Provide the [x, y] coordinate of the cell's center where the given text is located.  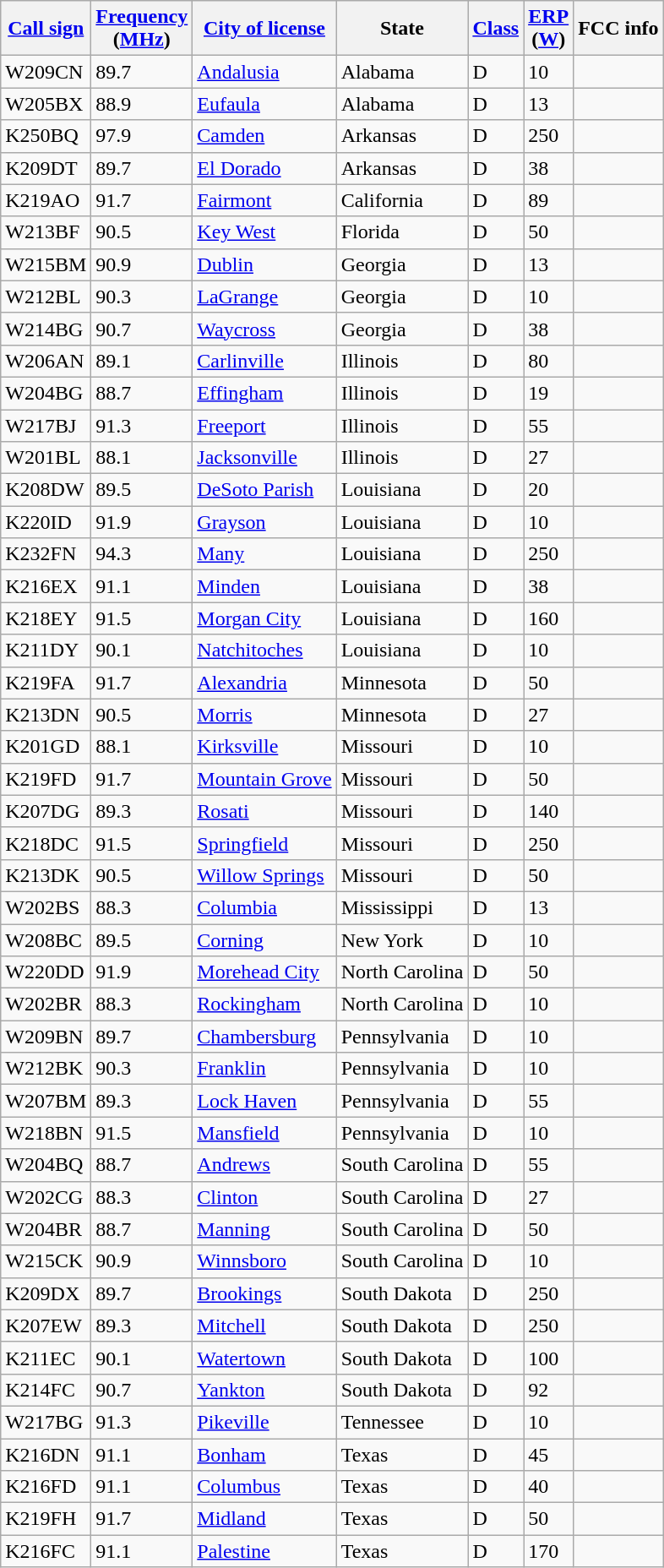
Andalusia [264, 72]
W207BM [46, 1101]
Jacksonville [264, 458]
W201BL [46, 458]
ERP(W) [549, 29]
Waycross [264, 329]
K219FA [46, 683]
K220ID [46, 522]
Brookings [264, 1293]
K209DT [46, 168]
K219FH [46, 1519]
W202CG [46, 1197]
K201GD [46, 747]
Bonham [264, 1454]
W218BN [46, 1133]
Mitchell [264, 1326]
Columbus [264, 1487]
K216FC [46, 1551]
Mountain Grove [264, 779]
W208BC [46, 940]
40 [549, 1487]
Dublin [264, 264]
Midland [264, 1519]
K207EW [46, 1326]
Eufaula [264, 104]
Frequency(MHz) [142, 29]
LaGrange [264, 297]
Franklin [264, 1069]
Manning [264, 1229]
K218EY [46, 618]
K213DK [46, 875]
W206AN [46, 361]
Andrews [264, 1165]
140 [549, 811]
W217BG [46, 1422]
Alexandria [264, 683]
Columbia [264, 907]
Key West [264, 232]
K216FD [46, 1487]
FCC info [618, 29]
80 [549, 361]
Corning [264, 940]
W204BG [46, 393]
Watertown [264, 1358]
K214FC [46, 1390]
Rockingham [264, 1004]
Camden [264, 136]
Class [496, 29]
Yankton [264, 1390]
19 [549, 393]
California [402, 200]
92 [549, 1390]
Many [264, 554]
Minden [264, 586]
W209BN [46, 1037]
160 [549, 618]
W212BL [46, 297]
Mississippi [402, 907]
89 [549, 200]
State [402, 29]
89.1 [142, 361]
Pikeville [264, 1422]
W215BM [46, 264]
K250BQ [46, 136]
Florida [402, 232]
W213BF [46, 232]
K207DG [46, 811]
Willow Springs [264, 875]
K219FD [46, 779]
W214BG [46, 329]
K218DC [46, 843]
K213DN [46, 715]
Lock Haven [264, 1101]
W217BJ [46, 425]
El Dorado [264, 168]
City of license [264, 29]
W202BS [46, 907]
Effingham [264, 393]
Natchitoches [264, 651]
Springfield [264, 843]
W202BR [46, 1004]
94.3 [142, 554]
Clinton [264, 1197]
K209DX [46, 1293]
Morris [264, 715]
Winnsboro [264, 1261]
K232FN [46, 554]
Tennessee [402, 1422]
20 [549, 490]
W212BK [46, 1069]
100 [549, 1358]
170 [549, 1551]
Chambersburg [264, 1037]
W215CK [46, 1261]
Grayson [264, 522]
K216EX [46, 586]
Fairmont [264, 200]
Mansfield [264, 1133]
Kirksville [264, 747]
45 [549, 1454]
88.9 [142, 104]
Freeport [264, 425]
Morgan City [264, 618]
W205BX [46, 104]
Rosati [264, 811]
Morehead City [264, 972]
New York [402, 940]
Carlinville [264, 361]
K208DW [46, 490]
K211EC [46, 1358]
Call sign [46, 29]
K219AO [46, 200]
W220DD [46, 972]
W204BQ [46, 1165]
97.9 [142, 136]
K211DY [46, 651]
K216DN [46, 1454]
W209CN [46, 72]
W204BR [46, 1229]
Palestine [264, 1551]
DeSoto Parish [264, 490]
